Scan for the cell matching the given text and deliver its (x, y) coordinate at center. 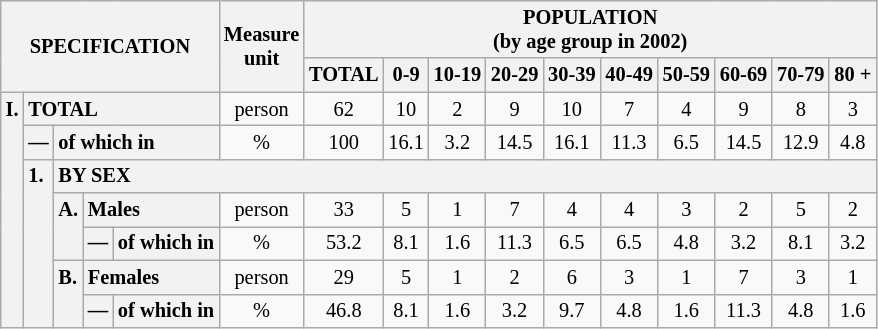
29 (344, 277)
POPULATION (by age group in 2002) (590, 29)
10-19 (458, 75)
0-9 (406, 75)
53.2 (344, 243)
62 (344, 109)
8 (800, 109)
I. (12, 210)
BY SEX (466, 176)
100 (344, 142)
Females (151, 277)
12.9 (800, 142)
20-29 (514, 75)
1. (38, 243)
B. (68, 294)
9.7 (572, 311)
30-39 (572, 75)
50-59 (686, 75)
70-79 (800, 75)
A. (68, 226)
46.8 (344, 311)
80 + (852, 75)
40-49 (628, 75)
Measure unit (262, 46)
6 (572, 277)
Males (151, 210)
SPECIFICATION (110, 46)
33 (344, 210)
60-69 (744, 75)
